Detect which cell encompasses the target text, then output its [x, y] center coordinate. 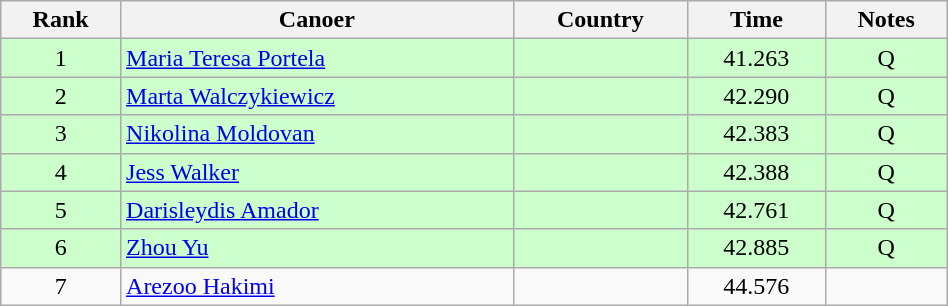
Nikolina Moldovan [318, 134]
6 [61, 248]
2 [61, 96]
Arezoo Hakimi [318, 286]
Country [600, 20]
Darisleydis Amador [318, 210]
Marta Walczykiewicz [318, 96]
42.383 [757, 134]
Notes [886, 20]
42.290 [757, 96]
44.576 [757, 286]
Time [757, 20]
Rank [61, 20]
4 [61, 172]
Zhou Yu [318, 248]
1 [61, 58]
Maria Teresa Portela [318, 58]
41.263 [757, 58]
42.388 [757, 172]
Canoer [318, 20]
3 [61, 134]
42.761 [757, 210]
Jess Walker [318, 172]
42.885 [757, 248]
7 [61, 286]
5 [61, 210]
